Scan for the cell matching the given text and deliver its (X, Y) coordinate at center. 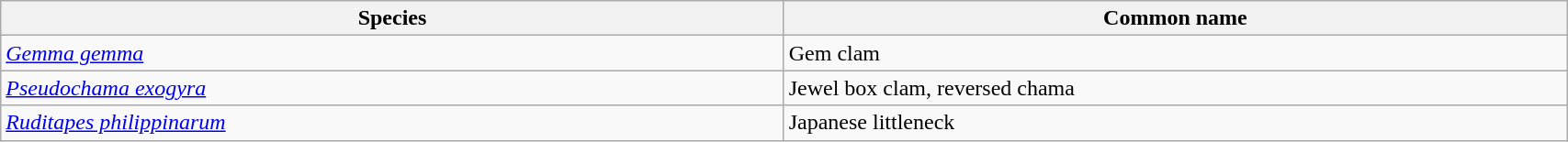
Species (392, 18)
Japanese littleneck (1175, 123)
Pseudochama exogyra (392, 88)
Jewel box clam, reversed chama (1175, 88)
Common name (1175, 18)
Gemma gemma (392, 53)
Gem clam (1175, 53)
Ruditapes philippinarum (392, 123)
